For the text-containing cell, return its midpoint in (X, Y) coordinate format. 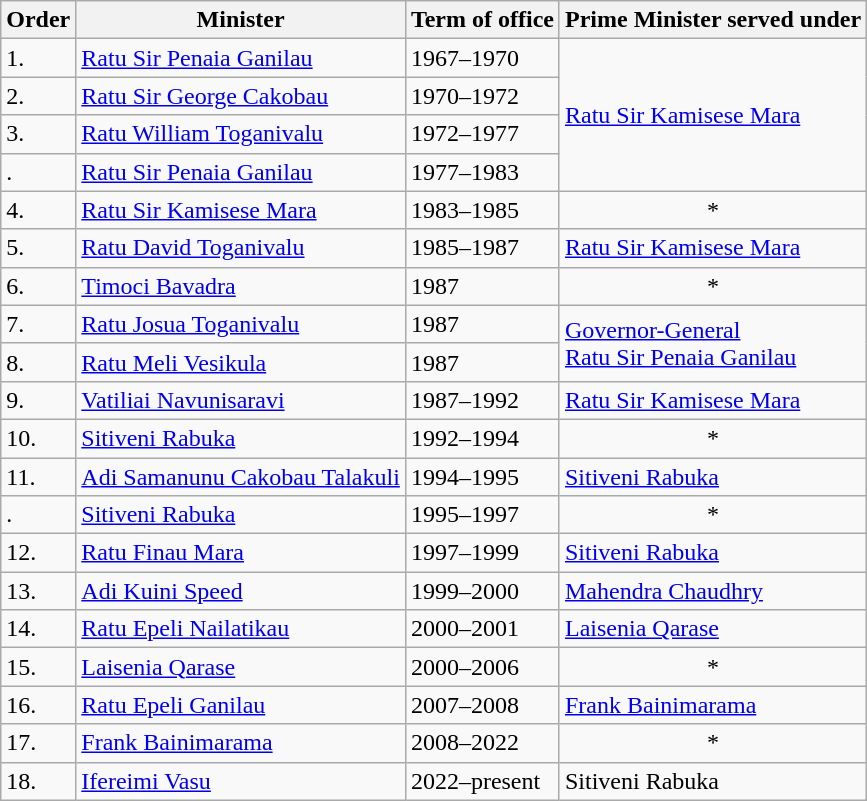
Ifereimi Vasu (241, 781)
Adi Samanunu Cakobau Talakuli (241, 477)
Ratu William Toganivalu (241, 134)
15. (38, 667)
1983–1985 (482, 210)
12. (38, 553)
1987–1992 (482, 400)
16. (38, 705)
Ratu David Toganivalu (241, 248)
Ratu Finau Mara (241, 553)
2022–present (482, 781)
8. (38, 362)
1995–1997 (482, 515)
13. (38, 591)
Ratu Josua Toganivalu (241, 324)
1994–1995 (482, 477)
14. (38, 629)
Ratu Epeli Nailatikau (241, 629)
1972–1977 (482, 134)
17. (38, 743)
2000–2006 (482, 667)
Order (38, 20)
Adi Kuini Speed (241, 591)
Ratu Sir George Cakobau (241, 96)
1977–1983 (482, 172)
18. (38, 781)
Minister (241, 20)
1985–1987 (482, 248)
7. (38, 324)
9. (38, 400)
1997–1999 (482, 553)
4. (38, 210)
Governor-GeneralRatu Sir Penaia Ganilau (712, 343)
1967–1970 (482, 58)
Mahendra Chaudhry (712, 591)
5. (38, 248)
Vatiliai Navunisaravi (241, 400)
6. (38, 286)
10. (38, 438)
Prime Minister served under (712, 20)
11. (38, 477)
Ratu Epeli Ganilau (241, 705)
1. (38, 58)
2008–2022 (482, 743)
1999–2000 (482, 591)
3. (38, 134)
1992–1994 (482, 438)
2007–2008 (482, 705)
Term of office (482, 20)
Timoci Bavadra (241, 286)
Ratu Meli Vesikula (241, 362)
2. (38, 96)
1970–1972 (482, 96)
2000–2001 (482, 629)
